Output the [x, y] coordinate of the center of the cell containing the given text.  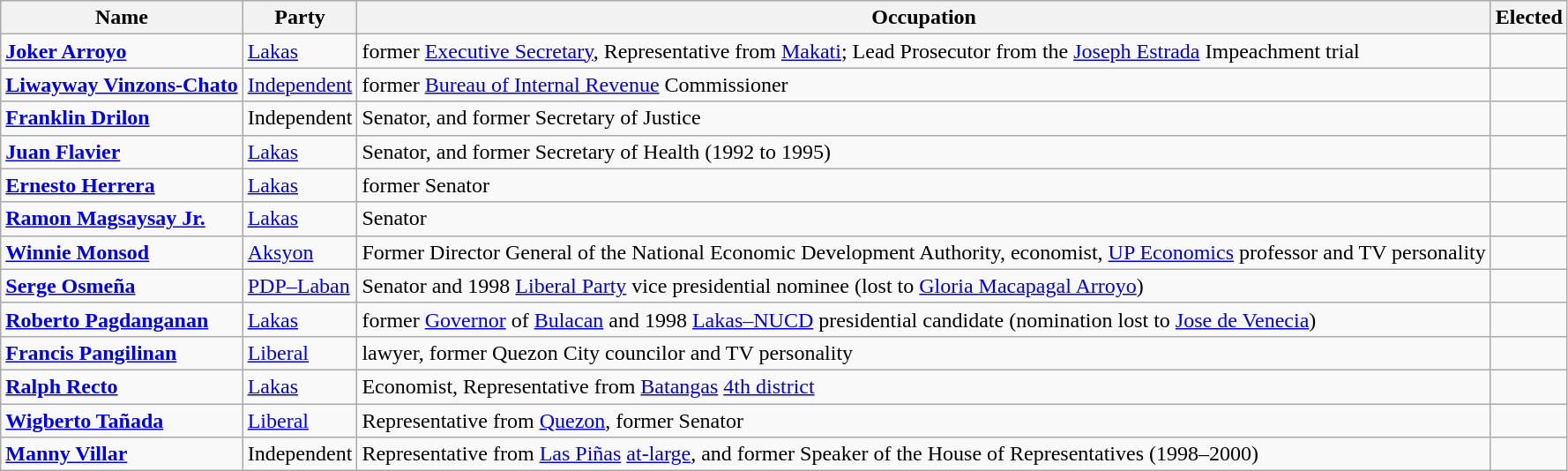
former Governor of Bulacan and 1998 Lakas–NUCD presidential candidate (nomination lost to Jose de Venecia) [924, 319]
Franklin Drilon [122, 118]
Senator, and former Secretary of Health (1992 to 1995) [924, 152]
Occupation [924, 18]
Ralph Recto [122, 386]
Ramon Magsaysay Jr. [122, 219]
Joker Arroyo [122, 51]
Ernesto Herrera [122, 185]
Name [122, 18]
Serge Osmeña [122, 286]
Representative from Quezon, former Senator [924, 421]
Elected [1529, 18]
Liwayway Vinzons-Chato [122, 85]
Party [300, 18]
Senator and 1998 Liberal Party vice presidential nominee (lost to Gloria Macapagal Arroyo) [924, 286]
Manny Villar [122, 454]
Roberto Pagdanganan [122, 319]
former Executive Secretary, Representative from Makati; Lead Prosecutor from the Joseph Estrada Impeachment trial [924, 51]
former Senator [924, 185]
Aksyon [300, 252]
PDP–Laban [300, 286]
Winnie Monsod [122, 252]
lawyer, former Quezon City councilor and TV personality [924, 353]
Juan Flavier [122, 152]
Economist, Representative from Batangas 4th district [924, 386]
Francis Pangilinan [122, 353]
Representative from Las Piñas at-large, and former Speaker of the House of Representatives (1998–2000) [924, 454]
Senator, and former Secretary of Justice [924, 118]
Former Director General of the National Economic Development Authority, economist, UP Economics professor and TV personality [924, 252]
Senator [924, 219]
former Bureau of Internal Revenue Commissioner [924, 85]
Wigberto Tañada [122, 421]
